Capture the cell that displays the provided text and extract its (X, Y) central coordinate. 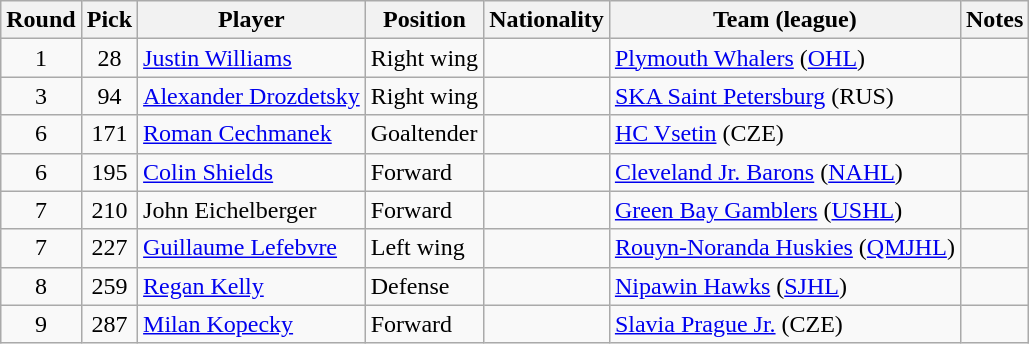
Regan Kelly (252, 286)
John Eichelberger (252, 210)
Team (league) (784, 20)
Justin Williams (252, 58)
195 (109, 172)
Alexander Drozdetsky (252, 96)
Plymouth Whalers (OHL) (784, 58)
Pick (109, 20)
SKA Saint Petersburg (RUS) (784, 96)
Slavia Prague Jr. (CZE) (784, 324)
210 (109, 210)
Goaltender (424, 134)
9 (41, 324)
Defense (424, 286)
Cleveland Jr. Barons (NAHL) (784, 172)
287 (109, 324)
171 (109, 134)
259 (109, 286)
Nipawin Hawks (SJHL) (784, 286)
Milan Kopecky (252, 324)
Guillaume Lefebvre (252, 248)
28 (109, 58)
8 (41, 286)
Notes (994, 20)
Player (252, 20)
HC Vsetin (CZE) (784, 134)
Colin Shields (252, 172)
1 (41, 58)
Rouyn-Noranda Huskies (QMJHL) (784, 248)
Nationality (547, 20)
3 (41, 96)
Left wing (424, 248)
Round (41, 20)
Roman Cechmanek (252, 134)
94 (109, 96)
Position (424, 20)
227 (109, 248)
Green Bay Gamblers (USHL) (784, 210)
